Return the [x, y] coordinate for the center point of the cell that contains the specified text.  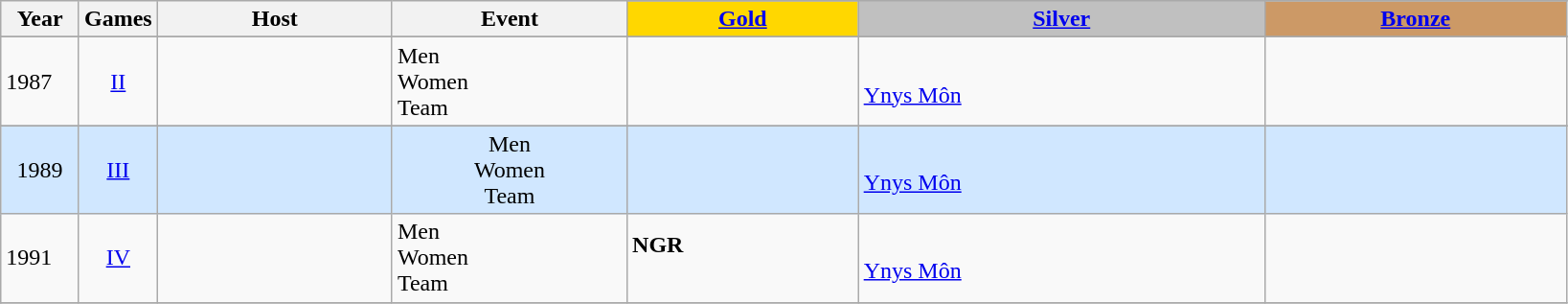
Event [510, 19]
Year [40, 19]
IV [118, 258]
Games [118, 19]
1989 [40, 170]
Gold [743, 19]
1991 [40, 258]
Host [274, 19]
1987 [40, 82]
Bronze [1416, 19]
II [118, 82]
Silver [1061, 19]
III [118, 170]
NGR [743, 258]
